Find where the given text appears and provide that cell's center as (X, Y) coordinate. 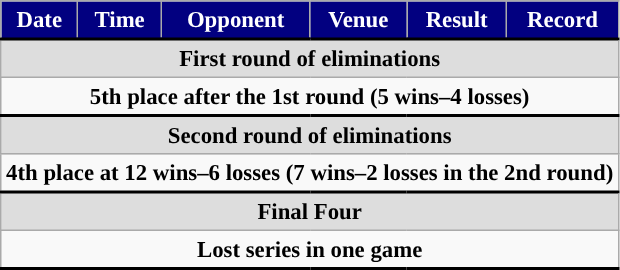
Opponent (235, 20)
Result (457, 20)
Record (563, 20)
Time (120, 20)
Lost series in one game (310, 250)
5th place after the 1st round (5 wins–4 losses) (310, 97)
First round of eliminations (310, 58)
4th place at 12 wins–6 losses (7 wins–2 losses in the 2nd round) (310, 173)
Date (40, 20)
Venue (358, 20)
Second round of eliminations (310, 135)
Final Four (310, 212)
